Detect which cell encompasses the target text, then output its (X, Y) center coordinate. 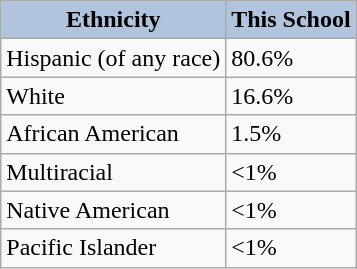
Pacific Islander (114, 248)
White (114, 96)
Ethnicity (114, 20)
Multiracial (114, 172)
1.5% (291, 134)
80.6% (291, 58)
This School (291, 20)
16.6% (291, 96)
African American (114, 134)
Native American (114, 210)
Hispanic (of any race) (114, 58)
